Search for the cell housing the specified text and yield its (x, y) center coordinate. 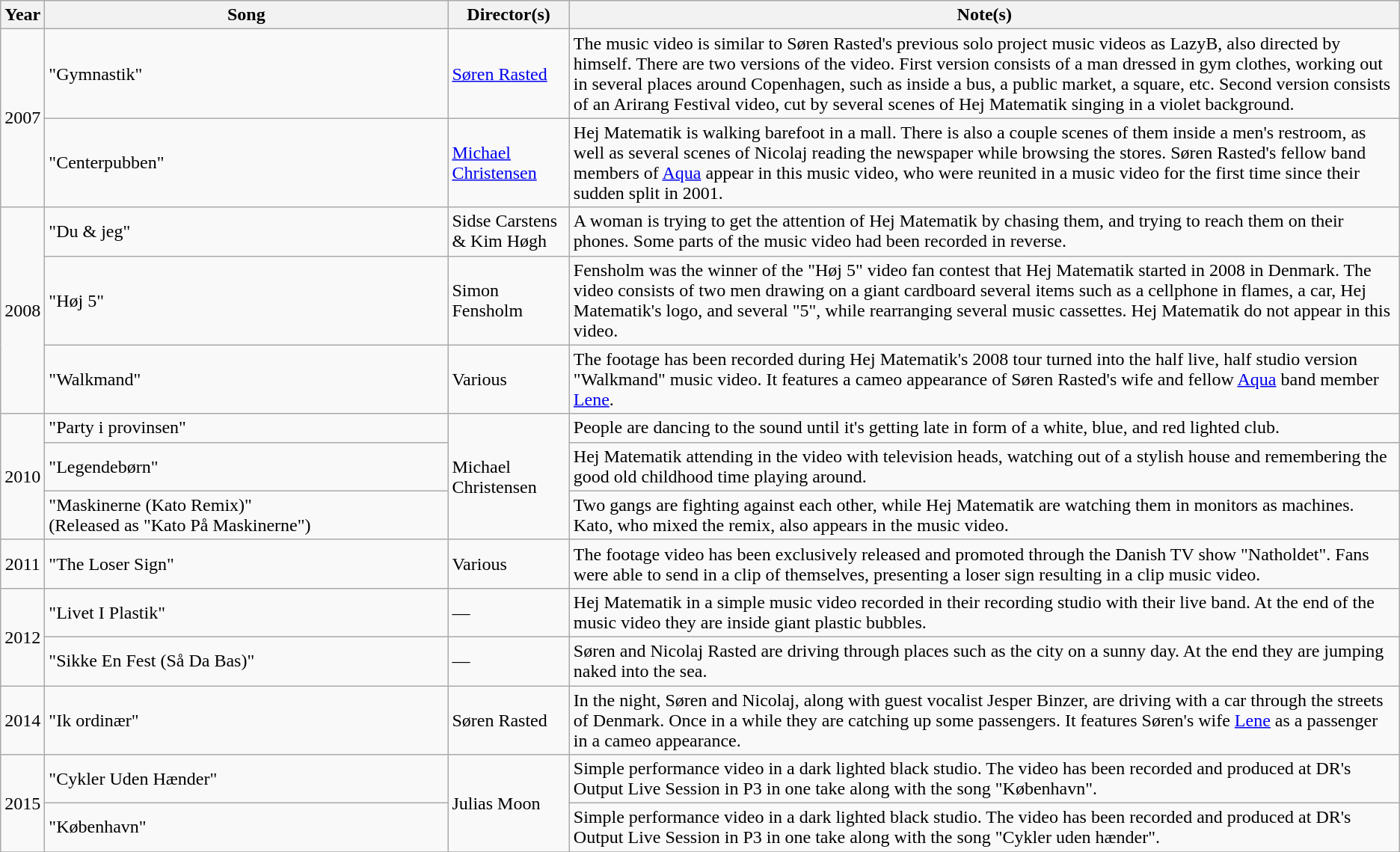
"Cykler Uden Hænder" (247, 779)
"Livet I Plastik" (247, 612)
"København" (247, 827)
"Gymnastik" (247, 73)
2014 (22, 720)
"Legendebørn" (247, 467)
2008 (22, 310)
Julias Moon (509, 803)
"Høj 5" (247, 301)
Year (22, 15)
Song (247, 15)
Simon Fensholm (509, 301)
"Walkmand" (247, 379)
Director(s) (509, 15)
"Party i provinsen" (247, 428)
"Maskinerne (Kato Remix)"(Released as "Kato På Maskinerne") (247, 515)
"The Loser Sign" (247, 564)
People are dancing to the sound until it's getting late in form of a white, blue, and red lighted club. (984, 428)
2015 (22, 803)
2012 (22, 637)
"Du & jeg" (247, 232)
2007 (22, 118)
"Ik ordinær" (247, 720)
2010 (22, 476)
Søren and Nicolaj Rasted are driving through places such as the city on a sunny day. At the end they are jumping naked into the sea. (984, 661)
"Sikke En Fest (Så Da Bas)" (247, 661)
Sidse Carstens & Kim Høgh (509, 232)
2011 (22, 564)
"Centerpubben" (247, 163)
Note(s) (984, 15)
